Search for the cell housing the specified text and yield its [x, y] center coordinate. 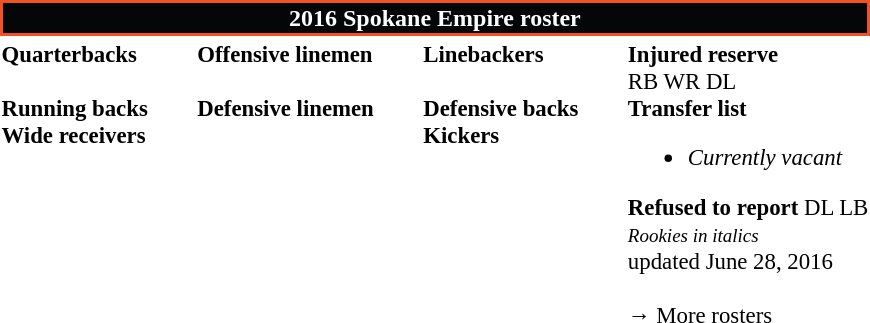
2016 Spokane Empire roster [435, 18]
